Return (x, y) of the center of cell containing provided text 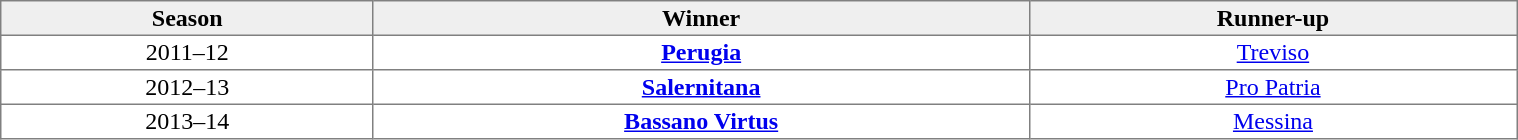
2013–14 (187, 121)
Perugia (701, 52)
Treviso (1272, 52)
Messina (1272, 121)
2011–12 (187, 52)
Season (187, 18)
Salernitana (701, 87)
Pro Patria (1272, 87)
Bassano Virtus (701, 121)
Winner (701, 18)
2012–13 (187, 87)
Runner-up (1272, 18)
